Pinpoint the cell where the given text exists, returning its [x, y] midpoint coordinate. 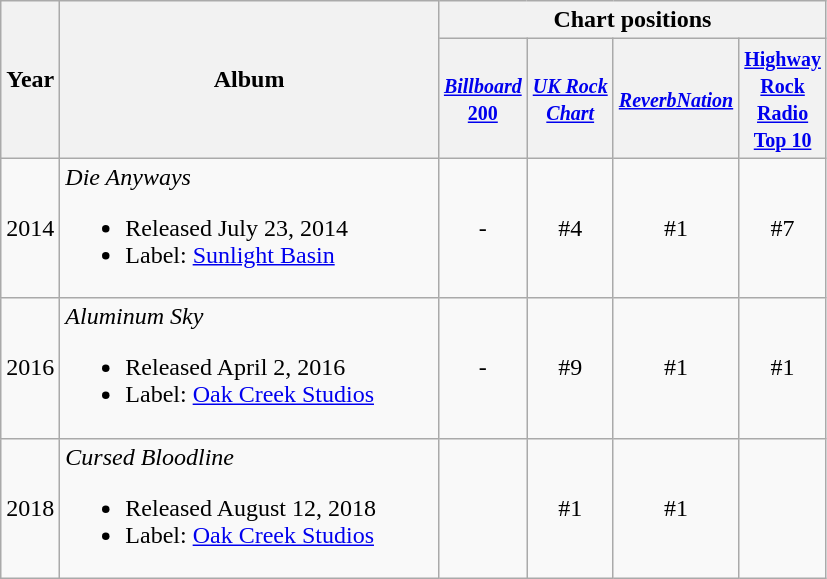
ReverbNation [676, 98]
Year [30, 80]
Cursed BloodlineReleased August 12, 2018Label: Oak Creek Studios [250, 508]
2016 [30, 368]
2018 [30, 508]
#4 [570, 228]
Chart positions [632, 20]
Album [250, 80]
Aluminum SkyReleased April 2, 2016Label: Oak Creek Studios [250, 368]
Die AnywaysReleased July 23, 2014Label: Sunlight Basin [250, 228]
#7 [783, 228]
Highway Rock Radio Top 10 [783, 98]
2014 [30, 228]
UK Rock Chart [570, 98]
Billboard 200 [482, 98]
#9 [570, 368]
